Output the (X, Y) coordinate of the center of the cell containing the given text.  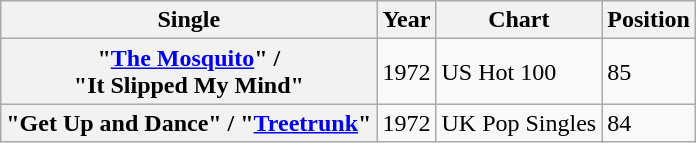
"The Mosquito" / "It Slipped My Mind" (189, 72)
Year (406, 20)
"Get Up and Dance" / "Treetrunk" (189, 123)
Position (649, 20)
Chart (519, 20)
UK Pop Singles (519, 123)
84 (649, 123)
Single (189, 20)
85 (649, 72)
US Hot 100 (519, 72)
